Detect which cell encompasses the target text, then output its [X, Y] center coordinate. 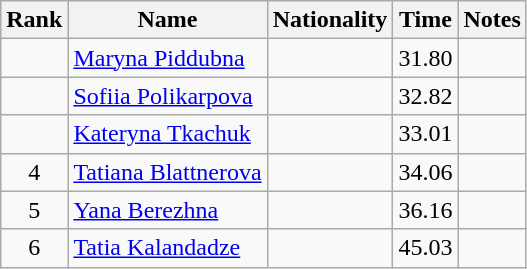
Name [168, 20]
34.06 [426, 172]
Notes [492, 20]
Tatia Kalandadze [168, 248]
4 [34, 172]
Maryna Piddubna [168, 58]
45.03 [426, 248]
36.16 [426, 210]
Yana Berezhna [168, 210]
Rank [34, 20]
32.82 [426, 96]
31.80 [426, 58]
Nationality [330, 20]
33.01 [426, 134]
6 [34, 248]
Kateryna Tkachuk [168, 134]
Sofiia Polikarpova [168, 96]
5 [34, 210]
Tatiana Blattnerova [168, 172]
Time [426, 20]
